Detect which cell encompasses the target text, then output its (x, y) center coordinate. 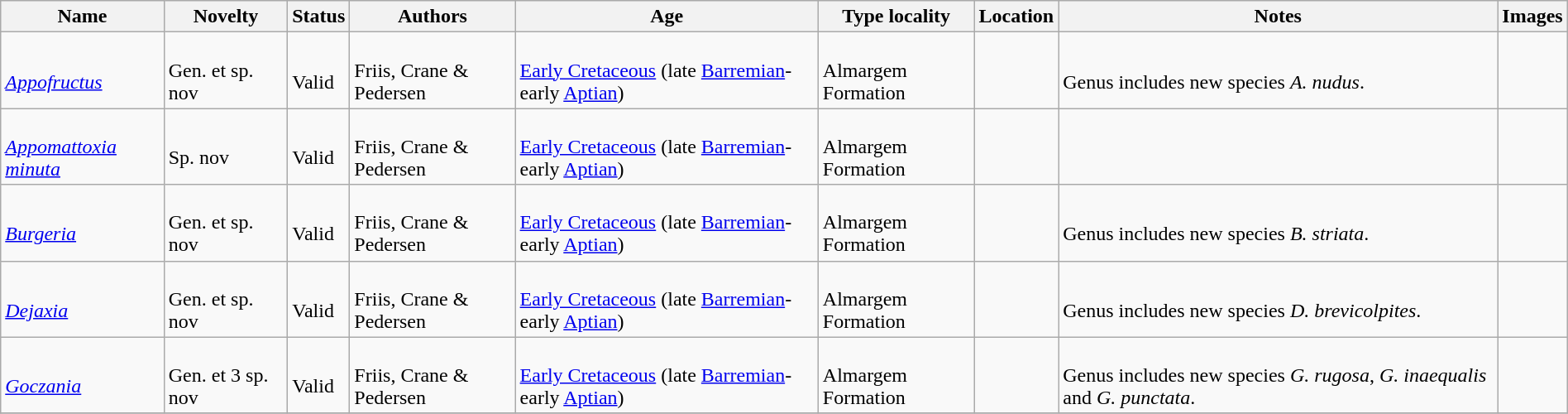
Age (667, 17)
Location (1016, 17)
Genus includes new species G. rugosa, G. inaequalis and G. punctata. (1279, 375)
Name (83, 17)
Genus includes new species D. brevicolpites. (1279, 299)
Status (319, 17)
Notes (1279, 17)
Genus includes new species A. nudus. (1279, 70)
Dejaxia (83, 299)
Sp. nov (226, 147)
Type locality (896, 17)
Novelty (226, 17)
Appomattoxia minuta (83, 147)
Genus includes new species B. striata. (1279, 223)
Burgeria (83, 223)
Gen. et 3 sp. nov (226, 375)
Images (1532, 17)
Authors (433, 17)
Goczania (83, 375)
Appofructus (83, 70)
